Return the (x, y) coordinate for the center point of the cell that contains the specified text.  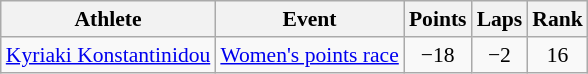
Rank (558, 19)
Event (310, 19)
−2 (500, 55)
−18 (438, 55)
Laps (500, 19)
Kyriaki Konstantinidou (108, 55)
Points (438, 19)
Athlete (108, 19)
16 (558, 55)
Women's points race (310, 55)
